Identify which cell holds the provided text, then report its (x, y) central coordinate. 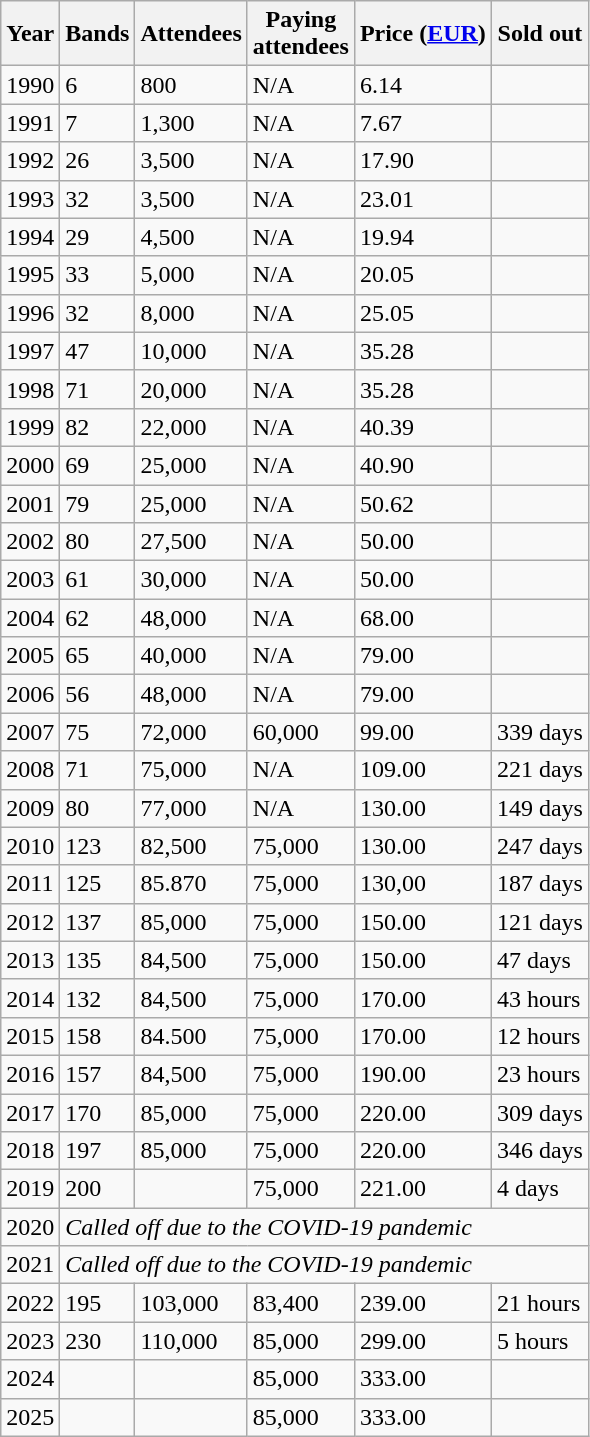
4 days (540, 1189)
135 (98, 960)
50.62 (422, 503)
56 (98, 694)
158 (98, 1036)
27,500 (191, 542)
190.00 (422, 1074)
47 days (540, 960)
2004 (30, 618)
79 (98, 503)
19.94 (422, 237)
2002 (30, 542)
5,000 (191, 275)
85.870 (191, 884)
1995 (30, 275)
309 days (540, 1113)
Attendees (191, 34)
103,000 (191, 1303)
43 hours (540, 998)
26 (98, 161)
2003 (30, 580)
23.01 (422, 199)
1998 (30, 389)
7 (98, 123)
8,000 (191, 313)
200 (98, 1189)
69 (98, 465)
77,000 (191, 808)
Bands (98, 34)
170 (98, 1113)
2014 (30, 998)
82 (98, 427)
2001 (30, 503)
1992 (30, 161)
2006 (30, 694)
299.00 (422, 1341)
20,000 (191, 389)
33 (98, 275)
7.67 (422, 123)
221 days (540, 770)
Payingattendees (300, 34)
2021 (30, 1265)
339 days (540, 732)
2025 (30, 1417)
82,500 (191, 846)
60,000 (300, 732)
121 days (540, 922)
22,000 (191, 427)
157 (98, 1074)
1996 (30, 313)
2009 (30, 808)
6 (98, 85)
99.00 (422, 732)
130,00 (422, 884)
83,400 (300, 1303)
21 hours (540, 1303)
Price (EUR) (422, 34)
1993 (30, 199)
2018 (30, 1151)
149 days (540, 808)
1997 (30, 351)
2020 (30, 1227)
123 (98, 846)
Sold out (540, 34)
47 (98, 351)
75 (98, 732)
2011 (30, 884)
2022 (30, 1303)
30,000 (191, 580)
1990 (30, 85)
197 (98, 1151)
137 (98, 922)
65 (98, 656)
1999 (30, 427)
23 hours (540, 1074)
5 hours (540, 1341)
1991 (30, 123)
2000 (30, 465)
1,300 (191, 123)
12 hours (540, 1036)
2013 (30, 960)
132 (98, 998)
2008 (30, 770)
40,000 (191, 656)
2019 (30, 1189)
40.90 (422, 465)
230 (98, 1341)
20.05 (422, 275)
29 (98, 237)
72,000 (191, 732)
2024 (30, 1379)
800 (191, 85)
221.00 (422, 1189)
109.00 (422, 770)
2005 (30, 656)
2017 (30, 1113)
10,000 (191, 351)
346 days (540, 1151)
62 (98, 618)
239.00 (422, 1303)
110,000 (191, 1341)
187 days (540, 884)
2007 (30, 732)
247 days (540, 846)
195 (98, 1303)
2015 (30, 1036)
6.14 (422, 85)
2016 (30, 1074)
2012 (30, 922)
Year (30, 34)
1994 (30, 237)
2023 (30, 1341)
17.90 (422, 161)
68.00 (422, 618)
40.39 (422, 427)
2010 (30, 846)
84.500 (191, 1036)
125 (98, 884)
4,500 (191, 237)
61 (98, 580)
25.05 (422, 313)
